Scan for the cell matching the given text and deliver its (x, y) coordinate at center. 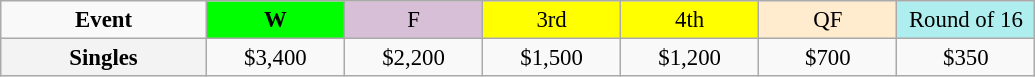
4th (690, 20)
W (275, 20)
$2,200 (413, 58)
F (413, 20)
$1,200 (690, 58)
$3,400 (275, 58)
QF (828, 20)
Singles (104, 58)
3rd (552, 20)
Event (104, 20)
$1,500 (552, 58)
$700 (828, 58)
Round of 16 (966, 20)
$350 (966, 58)
